Determine the (x, y) coordinate at the center of the cell enclosing the given text.  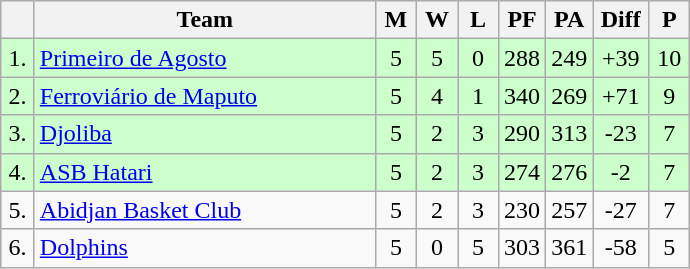
M (396, 20)
340 (522, 96)
313 (570, 134)
-58 (621, 248)
276 (570, 172)
6. (18, 248)
269 (570, 96)
3. (18, 134)
PA (570, 20)
Djoliba (204, 134)
L (478, 20)
+71 (621, 96)
-27 (621, 210)
230 (522, 210)
4. (18, 172)
257 (570, 210)
W (436, 20)
2. (18, 96)
PF (522, 20)
9 (670, 96)
Dolphins (204, 248)
4 (436, 96)
249 (570, 58)
ASB Hatari (204, 172)
1 (478, 96)
5. (18, 210)
Team (204, 20)
P (670, 20)
-23 (621, 134)
290 (522, 134)
274 (522, 172)
Abidjan Basket Club (204, 210)
10 (670, 58)
361 (570, 248)
1. (18, 58)
-2 (621, 172)
Diff (621, 20)
Primeiro de Agosto (204, 58)
+39 (621, 58)
303 (522, 248)
288 (522, 58)
Ferroviário de Maputo (204, 96)
